Identify which cell holds the provided text, then report its [X, Y] central coordinate. 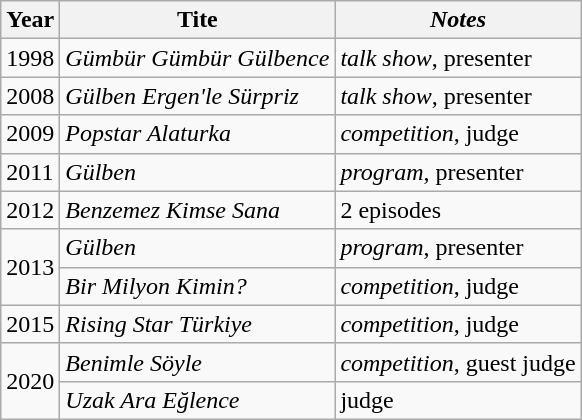
Uzak Ara Eğlence [198, 400]
2015 [30, 324]
2020 [30, 381]
Popstar Alaturka [198, 134]
2013 [30, 267]
Notes [458, 20]
2012 [30, 210]
Gülben Ergen'le Sürpriz [198, 96]
Gümbür Gümbür Gülbence [198, 58]
competition, guest judge [458, 362]
2 episodes [458, 210]
Benimle Söyle [198, 362]
2011 [30, 172]
Rising Star Türkiye [198, 324]
Benzemez Kimse Sana [198, 210]
Year [30, 20]
judge [458, 400]
Bir Milyon Kimin? [198, 286]
2009 [30, 134]
2008 [30, 96]
1998 [30, 58]
Tite [198, 20]
